Return (X, Y) of the center of cell containing provided text 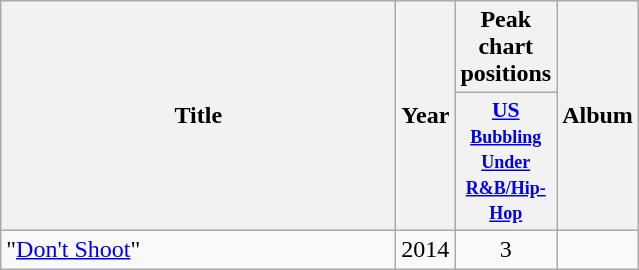
Album (598, 116)
3 (506, 249)
"Don't Shoot" (198, 249)
2014 (426, 249)
USBubbling Under R&B/Hip-Hop (506, 162)
Title (198, 116)
Peak chart positions (506, 47)
Year (426, 116)
